Find where the given text appears and provide that cell's center as (x, y) coordinate. 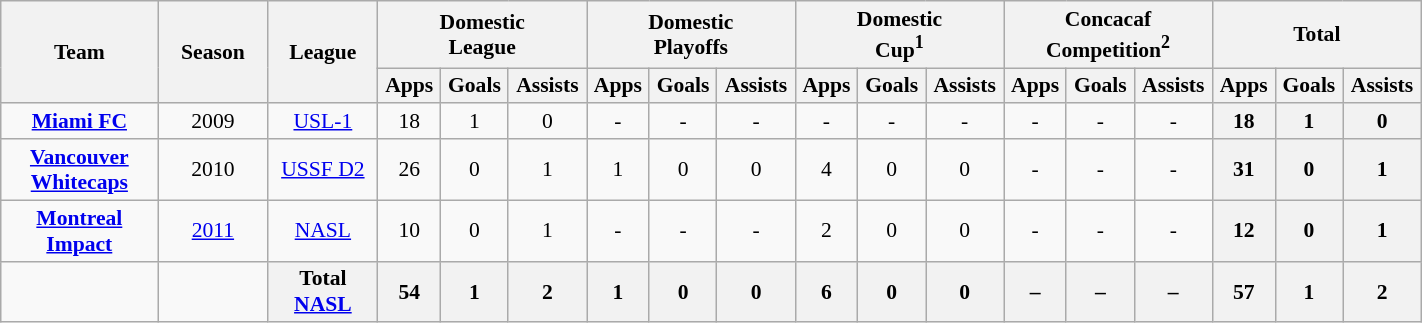
Total NASL (323, 292)
Montreal Impact (80, 230)
DomesticLeague (482, 34)
League (323, 52)
6 (826, 292)
26 (410, 170)
NASL (323, 230)
2010 (213, 170)
4 (826, 170)
Season (213, 52)
10 (410, 230)
2009 (213, 122)
Vancouver Whitecaps (80, 170)
DomesticPlayoffs (690, 34)
Team (80, 52)
Total (1316, 34)
ConcacafCompetition2 (1108, 34)
USL-1 (323, 122)
54 (410, 292)
31 (1244, 170)
57 (1244, 292)
USSF D2 (323, 170)
2011 (213, 230)
12 (1244, 230)
Miami FC (80, 122)
DomesticCup1 (900, 34)
